Search for the cell housing the specified text and yield its (x, y) center coordinate. 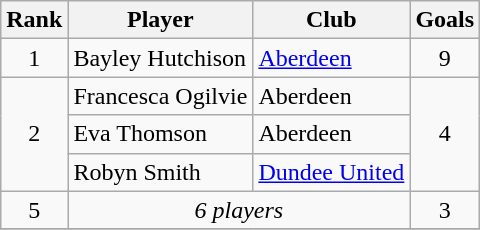
6 players (239, 210)
Bayley Hutchison (160, 58)
Robyn Smith (160, 172)
Club (332, 20)
Eva Thomson (160, 134)
Rank (34, 20)
Goals (445, 20)
4 (445, 134)
Francesca Ogilvie (160, 96)
1 (34, 58)
Player (160, 20)
Dundee United (332, 172)
3 (445, 210)
2 (34, 134)
5 (34, 210)
9 (445, 58)
